Scan for the cell matching the given text and deliver its [x, y] coordinate at center. 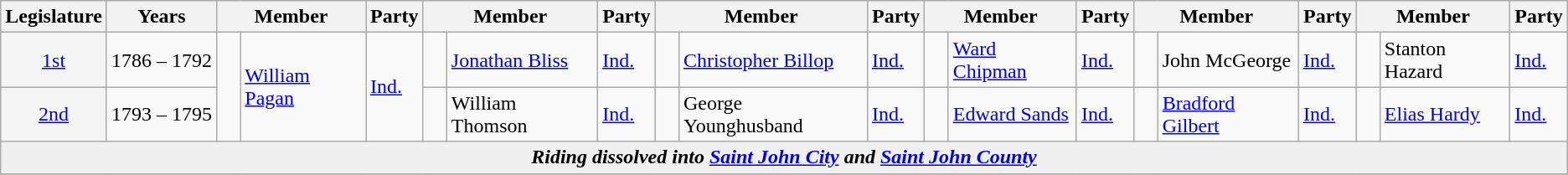
Bradford Gilbert [1228, 114]
Jonathan Bliss [522, 60]
Christopher Billop [772, 60]
Edward Sands [1012, 114]
1st [54, 60]
Years [161, 17]
Elias Hardy [1444, 114]
William Thomson [522, 114]
1793 – 1795 [161, 114]
John McGeorge [1228, 60]
Stanton Hazard [1444, 60]
George Younghusband [772, 114]
1786 – 1792 [161, 60]
Ward Chipman [1012, 60]
William Pagan [303, 87]
2nd [54, 114]
Legislature [54, 17]
Riding dissolved into Saint John City and Saint John County [784, 157]
